Return the (x, y) coordinate for the center point of the cell that contains the specified text.  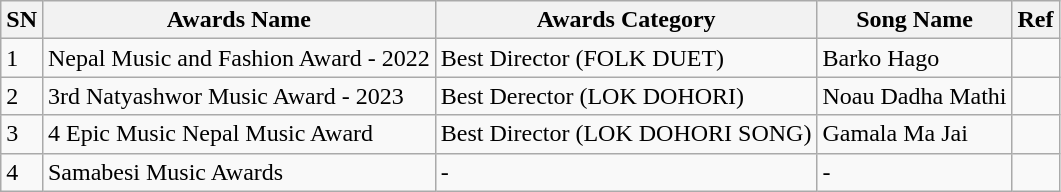
4 (22, 172)
3rd Natyashwor Music Award - 2023 (238, 96)
Noau Dadha Mathi (914, 96)
Awards Category (626, 20)
Barko Hago (914, 58)
Best Director (LOK DOHORI SONG) (626, 134)
1 (22, 58)
Samabesi Music Awards (238, 172)
4 Epic Music Nepal Music Award (238, 134)
Ref (1036, 20)
3 (22, 134)
Gamala Ma Jai (914, 134)
Nepal Music and Fashion Award - 2022 (238, 58)
2 (22, 96)
Awards Name (238, 20)
Best Director (FOLK DUET) (626, 58)
Song Name (914, 20)
SN (22, 20)
Best Derector (LOK DOHORI) (626, 96)
